Detect which cell encompasses the target text, then output its [x, y] center coordinate. 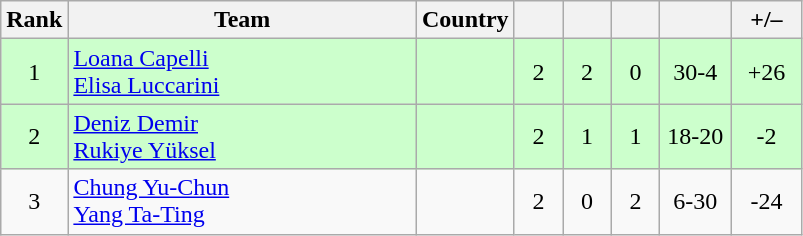
30-4 [696, 72]
-2 [766, 136]
Loana CapelliElisa Luccarini [242, 72]
3 [34, 202]
Chung Yu-ChunYang Ta-Ting [242, 202]
Rank [34, 20]
18-20 [696, 136]
Country [465, 20]
-24 [766, 202]
6-30 [696, 202]
+/– [766, 20]
Team [242, 20]
Deniz DemirRukiye Yüksel [242, 136]
+26 [766, 72]
